Extract the [X, Y] coordinate from the center of the cell holding the provided text.  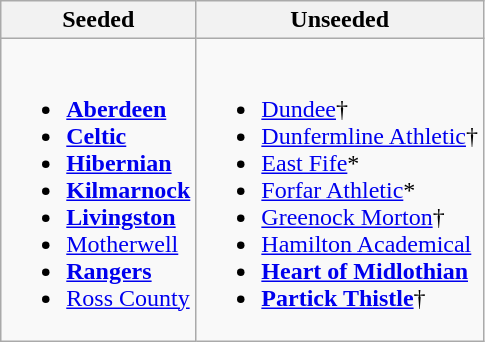
Unseeded [340, 20]
Dundee†Dunfermline Athletic†East Fife*Forfar Athletic*Greenock Morton†Hamilton AcademicalHeart of MidlothianPartick Thistle† [340, 190]
AberdeenCelticHibernianKilmarnockLivingstonMotherwellRangersRoss County [98, 190]
Seeded [98, 20]
